Capture the cell that displays the provided text and extract its [x, y] central coordinate. 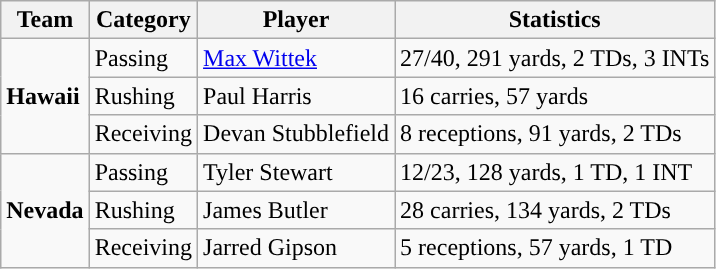
Tyler Stewart [296, 172]
Nevada [45, 210]
Devan Stubblefield [296, 134]
16 carries, 57 yards [555, 96]
Statistics [555, 20]
Hawaii [45, 96]
8 receptions, 91 yards, 2 TDs [555, 134]
Paul Harris [296, 96]
Player [296, 20]
28 carries, 134 yards, 2 TDs [555, 210]
James Butler [296, 210]
Max Wittek [296, 58]
Category [143, 20]
27/40, 291 yards, 2 TDs, 3 INTs [555, 58]
12/23, 128 yards, 1 TD, 1 INT [555, 172]
Team [45, 20]
Jarred Gipson [296, 248]
5 receptions, 57 yards, 1 TD [555, 248]
